Locate the cell with the specified text and output its (x, y) center coordinate. 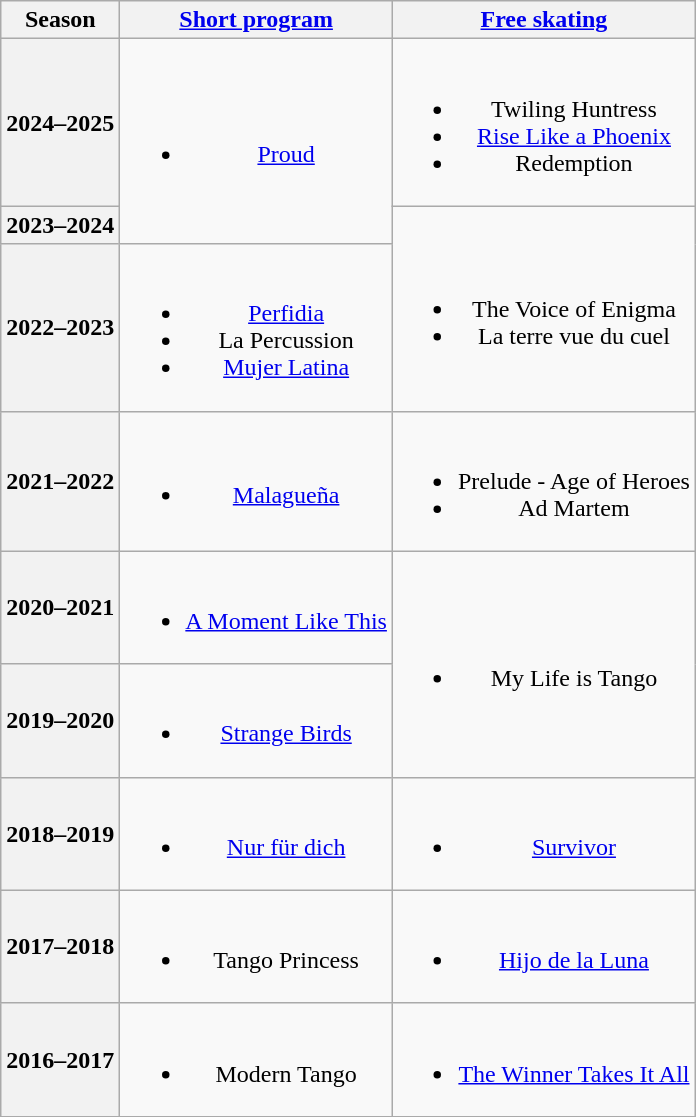
Prelude - Age of HeroesAd Martem (544, 481)
A Moment Like This (256, 608)
2016–2017 (60, 1060)
2018–2019 (60, 834)
The Winner Takes It All (544, 1060)
Strange Birds (256, 720)
2017–2018 (60, 946)
Malagueña (256, 481)
2022–2023 (60, 328)
Short program (256, 20)
My Life is Tango (544, 664)
Nur für dich (256, 834)
The Voice of Enigma La terre vue du cuel (544, 308)
Survivor (544, 834)
2020–2021 (60, 608)
Hijo de la Luna (544, 946)
Proud (256, 142)
Free skating (544, 20)
2023–2024 (60, 225)
Season (60, 20)
2019–2020 (60, 720)
Tango Princess (256, 946)
2024–2025 (60, 122)
Modern Tango (256, 1060)
2021–2022 (60, 481)
Twiling Huntress Rise Like a Phoenix Redemption (544, 122)
Perfidia La Percussion Mujer Latina (256, 328)
